Return (x, y) of the center of cell containing provided text 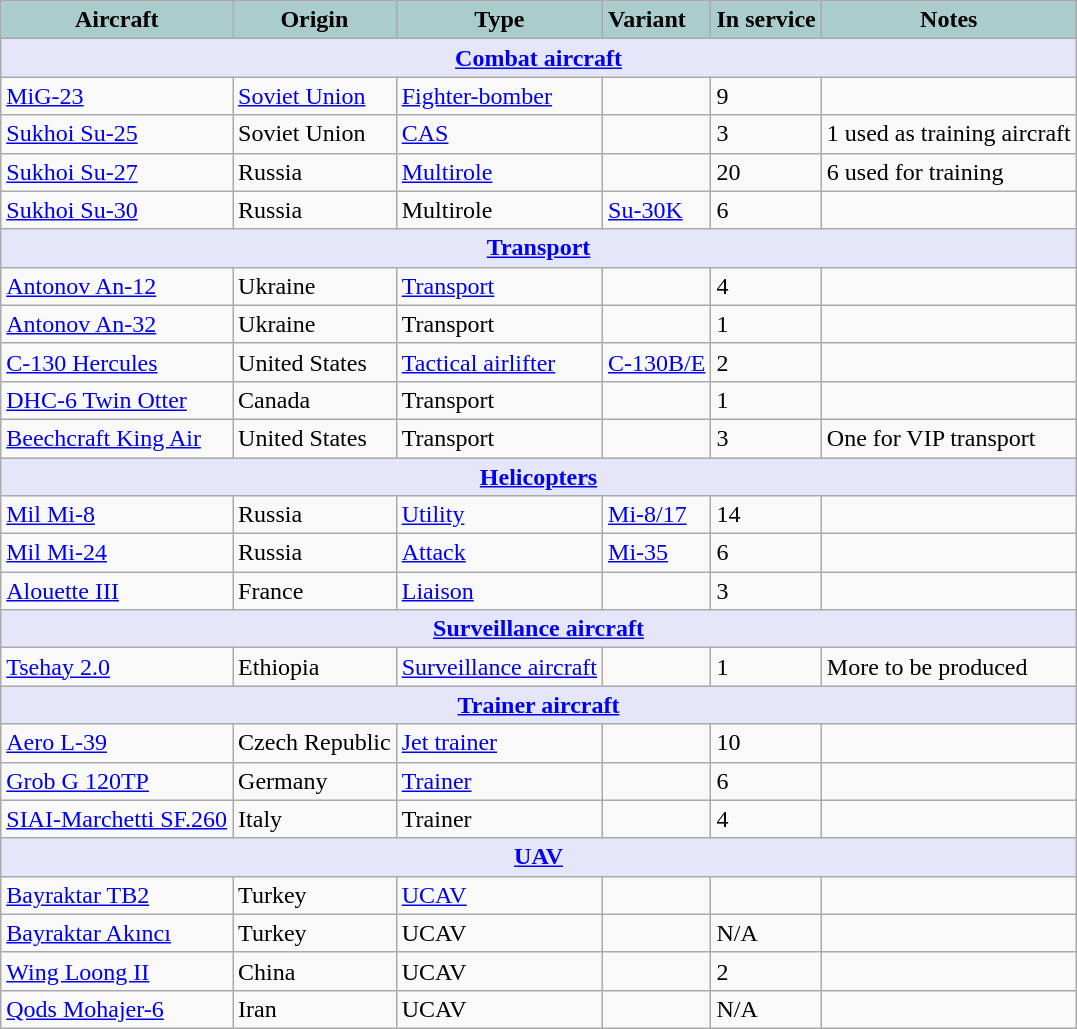
C-130B/E (657, 362)
Bayraktar TB2 (117, 895)
Alouette III (117, 591)
9 (766, 96)
Jet trainer (499, 743)
Variant (657, 20)
Mil Mi-8 (117, 515)
Tsehay 2.0 (117, 667)
Tactical airlifter (499, 362)
Mil Mi-24 (117, 553)
Attack (499, 553)
6 used for training (948, 172)
Sukhoi Su-25 (117, 134)
Canada (315, 400)
Germany (315, 781)
Type (499, 20)
Fighter-bomber (499, 96)
1 used as training aircraft (948, 134)
Qods Mohajer-6 (117, 1009)
Beechcraft King Air (117, 438)
China (315, 971)
Helicopters (539, 477)
Iran (315, 1009)
Bayraktar Akıncı (117, 933)
Su-30K (657, 210)
Liaison (499, 591)
Utility (499, 515)
Mi-35 (657, 553)
France (315, 591)
Wing Loong II (117, 971)
DHC-6 Twin Otter (117, 400)
Mi-8/17 (657, 515)
SIAI-Marchetti SF.260 (117, 819)
In service (766, 20)
UAV (539, 857)
Trainer aircraft (539, 705)
Aircraft (117, 20)
One for VIP transport (948, 438)
Czech Republic (315, 743)
More to be produced (948, 667)
Sukhoi Su-30 (117, 210)
Antonov An-32 (117, 324)
Antonov An-12 (117, 286)
Italy (315, 819)
Sukhoi Su-27 (117, 172)
Notes (948, 20)
Grob G 120TP (117, 781)
MiG-23 (117, 96)
20 (766, 172)
CAS (499, 134)
Aero L-39 (117, 743)
14 (766, 515)
Combat aircraft (539, 58)
C-130 Hercules (117, 362)
Ethiopia (315, 667)
Origin (315, 20)
10 (766, 743)
